Determine the (x, y) coordinate at the center of the cell enclosing the given text.  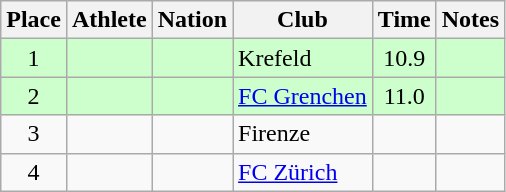
2 (34, 96)
FC Zürich (303, 172)
Firenze (303, 134)
Place (34, 20)
Krefeld (303, 58)
Time (404, 20)
Notes (470, 20)
3 (34, 134)
10.9 (404, 58)
4 (34, 172)
11.0 (404, 96)
FC Grenchen (303, 96)
Club (303, 20)
1 (34, 58)
Nation (192, 20)
Athlete (109, 20)
